For the text-containing cell, return its midpoint in (x, y) coordinate format. 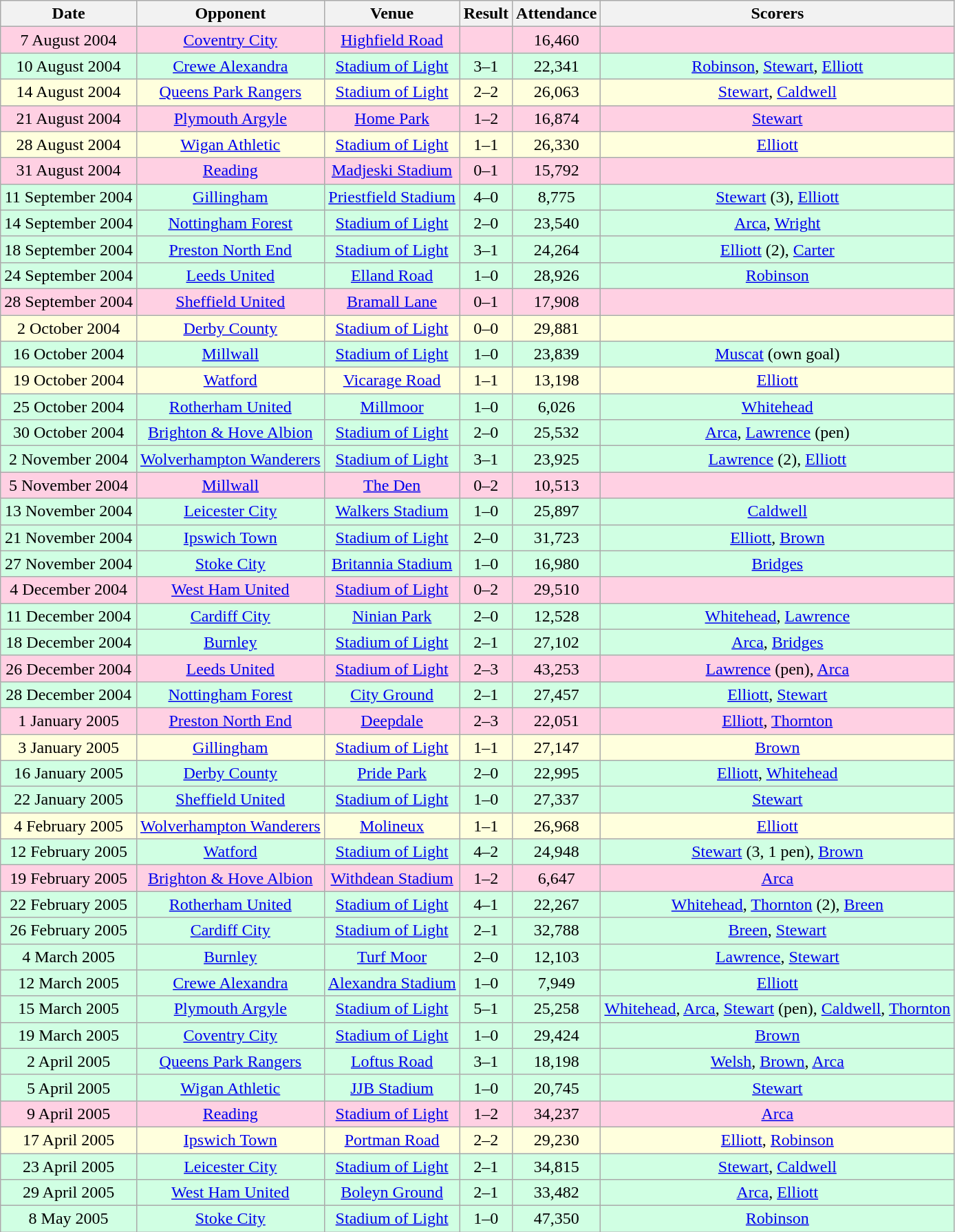
29,424 (557, 1035)
23,540 (557, 223)
Caldwell (777, 511)
31,723 (557, 538)
5–1 (486, 1009)
Muscat (own goal) (777, 354)
13,198 (557, 381)
Arca, Elliott (777, 1193)
Elliott (2), Carter (777, 249)
33,482 (557, 1193)
27,337 (557, 800)
Stewart (3, 1 pen), Brown (777, 852)
Robinson, Stewart, Elliott (777, 66)
Home Park (392, 118)
4 March 2005 (69, 957)
Lawrence (pen), Arca (777, 668)
23,839 (557, 354)
28 September 2004 (69, 301)
Loftus Road (392, 1061)
27 November 2004 (69, 564)
3 January 2005 (69, 747)
29,510 (557, 590)
28 December 2004 (69, 694)
9 April 2005 (69, 1114)
1 January 2005 (69, 721)
Arca, Wright (777, 223)
Boleyn Ground (392, 1193)
Withdean Stadium (392, 878)
30 October 2004 (69, 433)
28 August 2004 (69, 145)
8 May 2005 (69, 1219)
22,995 (557, 774)
15,792 (557, 171)
Elliott, Robinson (777, 1140)
Whitehead (777, 407)
16,460 (557, 40)
Whitehead, Lawrence (777, 616)
13 November 2004 (69, 511)
31 August 2004 (69, 171)
4–2 (486, 852)
34,815 (557, 1167)
Bridges (777, 564)
5 November 2004 (69, 485)
19 February 2005 (69, 878)
0–0 (486, 328)
7 August 2004 (69, 40)
25,897 (557, 511)
Ninian Park (392, 616)
Britannia Stadium (392, 564)
21 November 2004 (69, 538)
19 March 2005 (69, 1035)
24,948 (557, 852)
47,350 (557, 1219)
Date (69, 14)
The Den (392, 485)
2 October 2004 (69, 328)
Elliott, Stewart (777, 694)
Arca, Bridges (777, 642)
4–1 (486, 904)
JJB Stadium (392, 1087)
43,253 (557, 668)
Arca, Lawrence (pen) (777, 433)
26,968 (557, 826)
Whitehead, Thornton (2), Breen (777, 904)
6,026 (557, 407)
25 October 2004 (69, 407)
26,330 (557, 145)
18,198 (557, 1061)
25,258 (557, 1009)
8,775 (557, 197)
Venue (392, 14)
16 January 2005 (69, 774)
4–0 (486, 197)
22,341 (557, 66)
Opponent (230, 14)
23 April 2005 (69, 1167)
Result (486, 14)
Elliott, Thornton (777, 721)
4 February 2005 (69, 826)
Alexandra Stadium (392, 983)
11 September 2004 (69, 197)
Attendance (557, 14)
12,528 (557, 616)
Deepdale (392, 721)
Welsh, Brown, Arca (777, 1061)
26 December 2004 (69, 668)
18 September 2004 (69, 249)
29 April 2005 (69, 1193)
City Ground (392, 694)
15 March 2005 (69, 1009)
2 November 2004 (69, 459)
Lawrence, Stewart (777, 957)
17,908 (557, 301)
Scorers (777, 14)
5 April 2005 (69, 1087)
29,881 (557, 328)
27,457 (557, 694)
Molineux (392, 826)
32,788 (557, 931)
Walkers Stadium (392, 511)
Priestfield Stadium (392, 197)
21 August 2004 (69, 118)
24 September 2004 (69, 275)
Elliott, Brown (777, 538)
Vicarage Road (392, 381)
23,925 (557, 459)
12 February 2005 (69, 852)
20,745 (557, 1087)
27,102 (557, 642)
Pride Park (392, 774)
Breen, Stewart (777, 931)
16,980 (557, 564)
Madjeski Stadium (392, 171)
2 April 2005 (69, 1061)
29,230 (557, 1140)
17 April 2005 (69, 1140)
10 August 2004 (69, 66)
Bramall Lane (392, 301)
26,063 (557, 92)
22,267 (557, 904)
Elliott, Whitehead (777, 774)
Lawrence (2), Elliott (777, 459)
34,237 (557, 1114)
25,532 (557, 433)
10,513 (557, 485)
26 February 2005 (69, 931)
Elland Road (392, 275)
Stewart (3), Elliott (777, 197)
24,264 (557, 249)
22 February 2005 (69, 904)
22 January 2005 (69, 800)
Whitehead, Arca, Stewart (pen), Caldwell, Thornton (777, 1009)
16 October 2004 (69, 354)
14 September 2004 (69, 223)
22,051 (557, 721)
Portman Road (392, 1140)
28,926 (557, 275)
6,647 (557, 878)
Turf Moor (392, 957)
4 December 2004 (69, 590)
11 December 2004 (69, 616)
14 August 2004 (69, 92)
19 October 2004 (69, 381)
12 March 2005 (69, 983)
Millmoor (392, 407)
16,874 (557, 118)
27,147 (557, 747)
Highfield Road (392, 40)
12,103 (557, 957)
7,949 (557, 983)
18 December 2004 (69, 642)
